Extract the (X, Y) coordinate from the center of the cell holding the provided text.  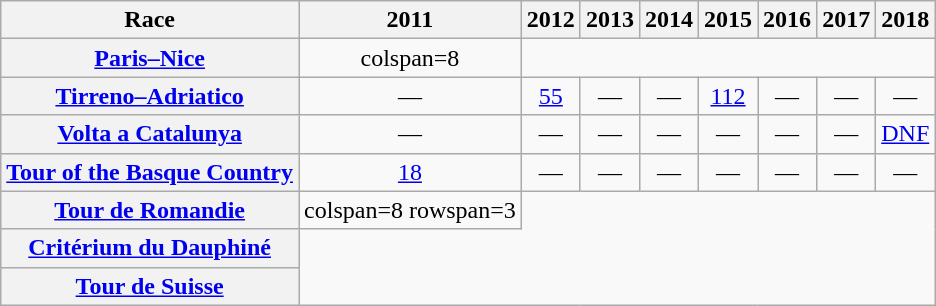
Critérium du Dauphiné (150, 248)
Tirreno–Adriatico (150, 96)
2014 (668, 20)
Paris–Nice (150, 58)
2011 (410, 20)
Tour de Romandie (150, 210)
112 (728, 96)
2017 (846, 20)
colspan=8 rowspan=3 (410, 210)
2012 (550, 20)
55 (550, 96)
DNF (906, 134)
Tour de Suisse (150, 286)
18 (410, 172)
2015 (728, 20)
2018 (906, 20)
2013 (610, 20)
2016 (788, 20)
Volta a Catalunya (150, 134)
Race (150, 20)
colspan=8 (410, 58)
Tour of the Basque Country (150, 172)
